Pinpoint the cell where the given text exists, returning its (x, y) midpoint coordinate. 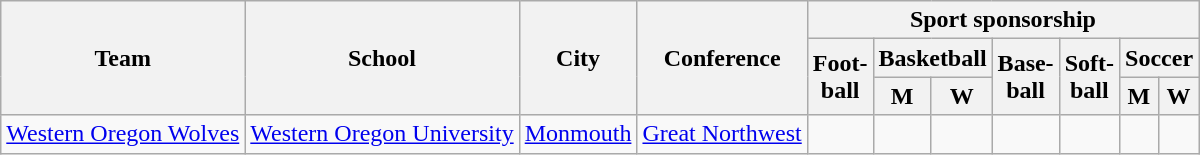
Monmouth (578, 134)
Great Northwest (722, 134)
Basketball (932, 58)
Soccer (1160, 58)
Team (123, 58)
Foot-ball (840, 77)
Western Oregon University (382, 134)
Base-ball (1026, 77)
School (382, 58)
City (578, 58)
Soft-ball (1089, 77)
Western Oregon Wolves (123, 134)
Sport sponsorship (1002, 20)
Conference (722, 58)
